Find where the given text appears and provide that cell's center as (X, Y) coordinate. 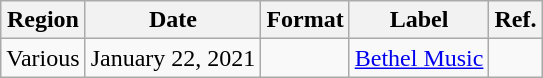
Ref. (516, 20)
Format (305, 20)
Label (419, 20)
Region (43, 20)
Date (173, 20)
Bethel Music (419, 58)
January 22, 2021 (173, 58)
Various (43, 58)
